Detect which cell encompasses the target text, then output its [X, Y] center coordinate. 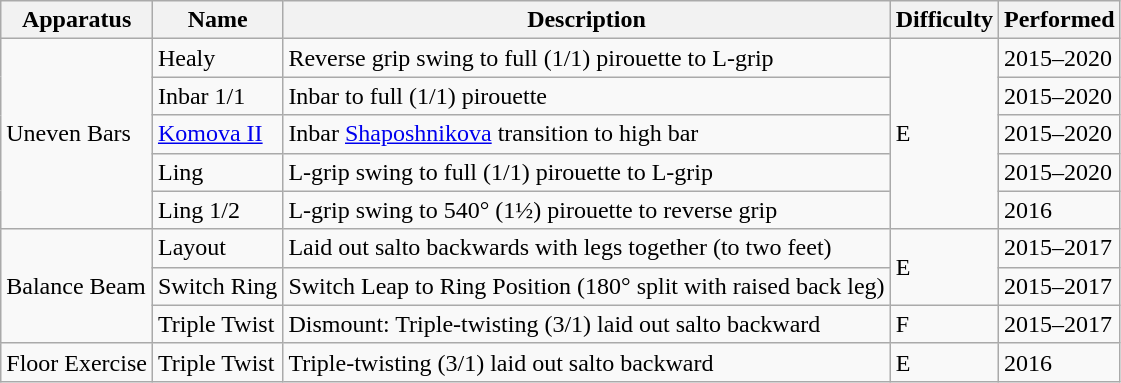
Balance Beam [77, 286]
Inbar Shaposhnikova transition to high bar [586, 134]
Difficulty [944, 20]
Name [217, 20]
Floor Exercise [77, 362]
Uneven Bars [77, 134]
Ling [217, 172]
Healy [217, 58]
Ling 1/2 [217, 210]
Dismount: Triple-twisting (3/1) laid out salto backward [586, 324]
Reverse grip swing to full (1/1) pirouette to L-grip [586, 58]
Switch Ring [217, 286]
Komova II [217, 134]
Performed [1059, 20]
Description [586, 20]
Inbar to full (1/1) pirouette [586, 96]
Laid out salto backwards with legs together (to two feet) [586, 248]
Layout [217, 248]
Inbar 1/1 [217, 96]
Switch Leap to Ring Position (180° split with raised back leg) [586, 286]
Apparatus [77, 20]
L-grip swing to 540° (1½) pirouette to reverse grip [586, 210]
L-grip swing to full (1/1) pirouette to L-grip [586, 172]
F [944, 324]
Triple-twisting (3/1) laid out salto backward [586, 362]
